Capture the cell that displays the provided text and extract its [X, Y] central coordinate. 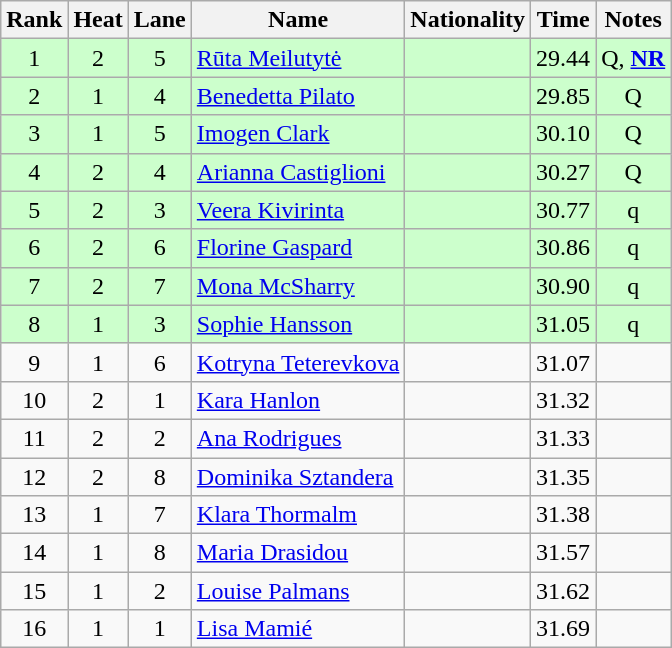
29.85 [564, 96]
Florine Gaspard [298, 248]
16 [34, 629]
30.86 [564, 248]
Sophie Hansson [298, 324]
Name [298, 20]
29.44 [564, 58]
Ana Rodrigues [298, 438]
Heat [98, 20]
Dominika Sztandera [298, 477]
31.62 [564, 591]
Rūta Meilutytė [298, 58]
Klara Thormalm [298, 515]
Benedetta Pilato [298, 96]
31.33 [564, 438]
Time [564, 20]
Veera Kivirinta [298, 210]
14 [34, 553]
Q, NR [634, 58]
11 [34, 438]
15 [34, 591]
31.69 [564, 629]
30.90 [564, 286]
Lane [160, 20]
31.05 [564, 324]
31.57 [564, 553]
12 [34, 477]
31.35 [564, 477]
30.77 [564, 210]
Lisa Mamié [298, 629]
Kotryna Teterevkova [298, 362]
Nationality [468, 20]
Rank [34, 20]
31.32 [564, 400]
31.07 [564, 362]
Imogen Clark [298, 134]
30.10 [564, 134]
Louise Palmans [298, 591]
31.38 [564, 515]
Arianna Castiglioni [298, 172]
Notes [634, 20]
13 [34, 515]
Kara Hanlon [298, 400]
9 [34, 362]
30.27 [564, 172]
10 [34, 400]
Mona McSharry [298, 286]
Maria Drasidou [298, 553]
